Determine the (x, y) coordinate at the center of the cell enclosing the given text.  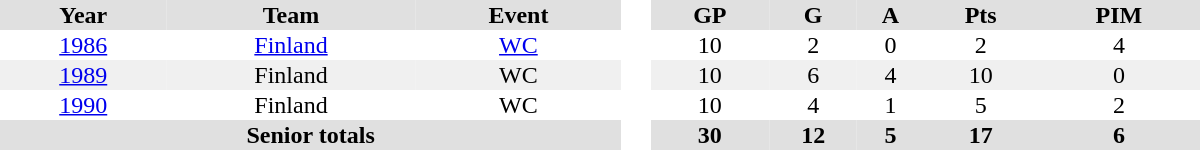
30 (710, 135)
1986 (83, 45)
1990 (83, 105)
A (890, 15)
Pts (981, 15)
Team (290, 15)
1 (890, 105)
Year (83, 15)
Senior totals (310, 135)
17 (981, 135)
G (813, 15)
Event (519, 15)
GP (710, 15)
PIM (1119, 15)
1989 (83, 75)
12 (813, 135)
